Find where the given text appears and provide that cell's center as (x, y) coordinate. 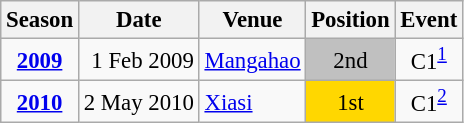
Xiasi (252, 102)
2nd (350, 60)
Season (40, 20)
1 Feb 2009 (138, 60)
2009 (40, 60)
Mangahao (252, 60)
2010 (40, 102)
Venue (252, 20)
Event (429, 20)
2 May 2010 (138, 102)
C11 (429, 60)
Date (138, 20)
1st (350, 102)
Position (350, 20)
C12 (429, 102)
